Extract the [X, Y] coordinate from the center of the cell holding the provided text.  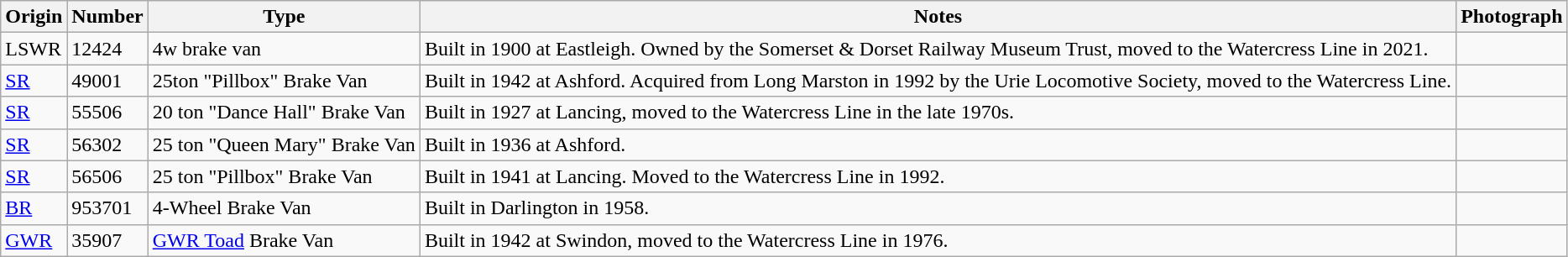
GWR [34, 240]
Origin [34, 17]
Built in 1936 at Ashford. [938, 144]
Built in 1941 at Lancing. Moved to the Watercress Line in 1992. [938, 176]
25 ton "Pillbox" Brake Van [284, 176]
Built in 1927 at Lancing, moved to the Watercress Line in the late 1970s. [938, 113]
4-Wheel Brake Van [284, 208]
Photograph [1512, 17]
953701 [107, 208]
BR [34, 208]
49001 [107, 81]
56302 [107, 144]
GWR Toad Brake Van [284, 240]
56506 [107, 176]
12424 [107, 49]
20 ton "Dance Hall" Brake Van [284, 113]
Type [284, 17]
Built in 1942 at Swindon, moved to the Watercress Line in 1976. [938, 240]
Built in Darlington in 1958. [938, 208]
Notes [938, 17]
LSWR [34, 49]
35907 [107, 240]
Built in 1900 at Eastleigh. Owned by the Somerset & Dorset Railway Museum Trust, moved to the Watercress Line in 2021. [938, 49]
4w brake van [284, 49]
55506 [107, 113]
Number [107, 17]
25ton "Pillbox" Brake Van [284, 81]
Built in 1942 at Ashford. Acquired from Long Marston in 1992 by the Urie Locomotive Society, moved to the Watercress Line. [938, 81]
25 ton "Queen Mary" Brake Van [284, 144]
